Output the [X, Y] coordinate of the center of the cell containing the given text.  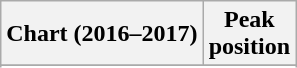
Peakposition [249, 34]
Chart (2016–2017) [102, 34]
